Output the (X, Y) coordinate of the center of the cell containing the given text.  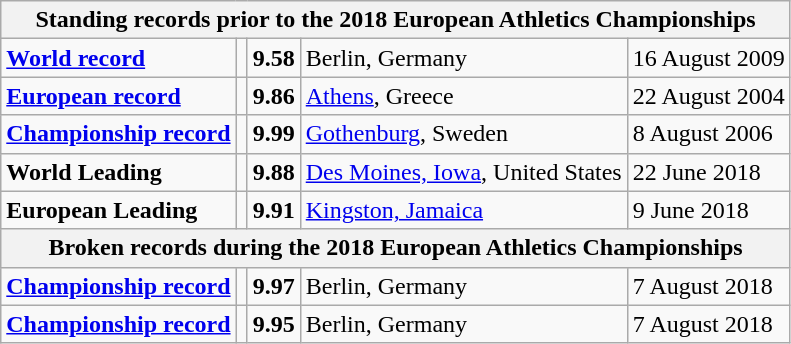
Broken records during the 2018 European Athletics Championships (396, 248)
9.99 (274, 134)
9.91 (274, 210)
9.58 (274, 58)
9.95 (274, 324)
Athens, Greece (464, 96)
Standing records prior to the 2018 European Athletics Championships (396, 20)
22 August 2004 (708, 96)
22 June 2018 (708, 172)
Des Moines, Iowa, United States (464, 172)
World Leading (118, 172)
World record (118, 58)
8 August 2006 (708, 134)
9.86 (274, 96)
Gothenburg, Sweden (464, 134)
9 June 2018 (708, 210)
9.97 (274, 286)
Kingston, Jamaica (464, 210)
European record (118, 96)
European Leading (118, 210)
16 August 2009 (708, 58)
9.88 (274, 172)
